For the text-containing cell, return its midpoint in (X, Y) coordinate format. 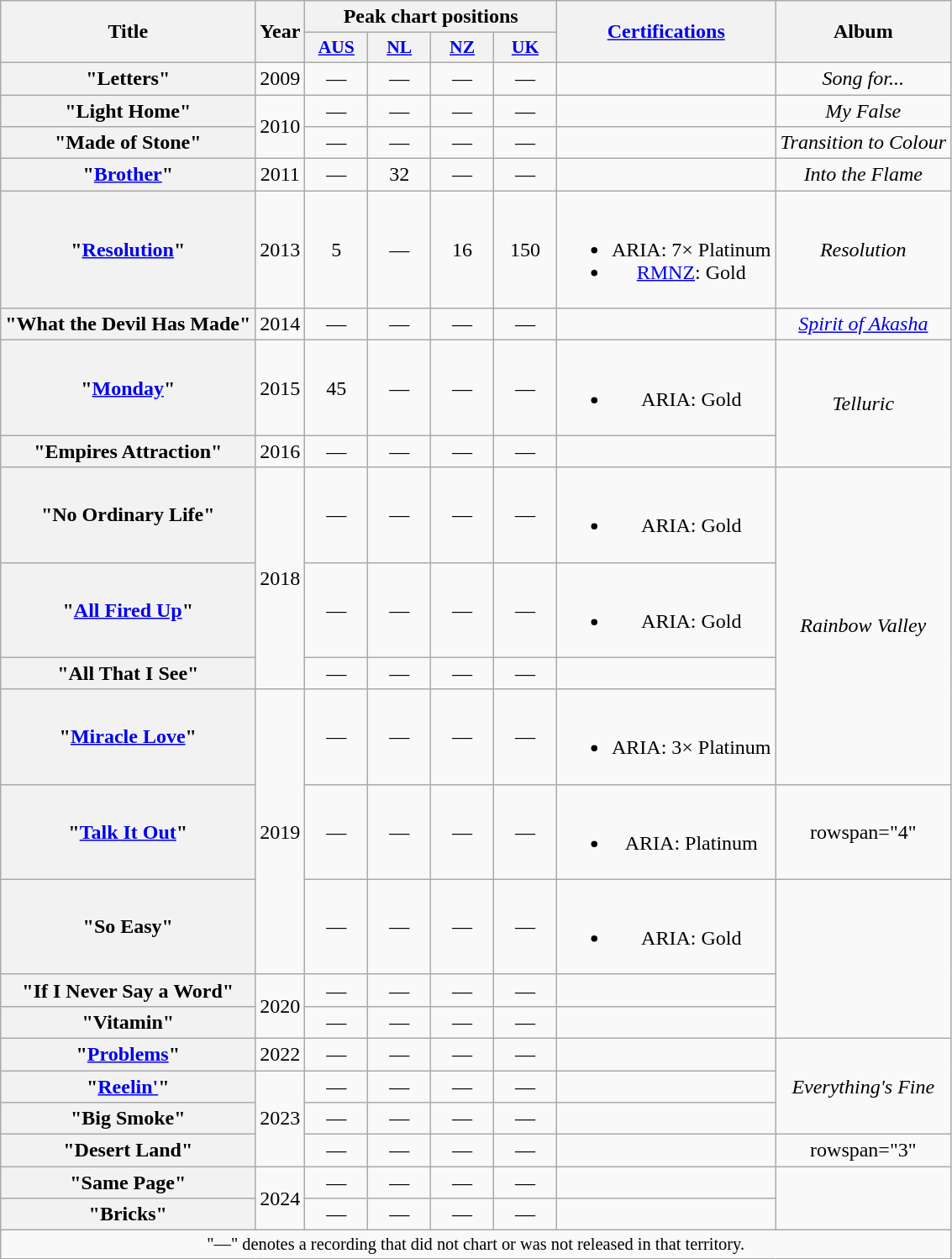
16 (462, 250)
2016 (281, 451)
45 (336, 388)
2020 (281, 1006)
"Problems" (128, 1054)
"All Fired Up" (128, 610)
5 (336, 250)
2010 (281, 126)
"What the Devil Has Made" (128, 324)
32 (400, 175)
ARIA: 7× PlatinumRMNZ: Gold (665, 250)
"Big Smoke" (128, 1119)
Resolution (863, 250)
"Monday" (128, 388)
"Same Page" (128, 1183)
Title (128, 32)
150 (526, 250)
"If I Never Say a Word" (128, 990)
AUS (336, 48)
2023 (281, 1119)
2011 (281, 175)
"Talk It Out" (128, 832)
Song for... (863, 78)
"Vitamin" (128, 1022)
2019 (281, 832)
2009 (281, 78)
2022 (281, 1054)
Year (281, 32)
Spirit of Akasha (863, 324)
"No Ordinary Life" (128, 514)
NL (400, 48)
"Brother" (128, 175)
2018 (281, 578)
"So Easy" (128, 926)
ARIA: Platinum (665, 832)
2024 (281, 1198)
NZ (462, 48)
rowspan="4" (863, 832)
Certifications (665, 32)
Peak chart positions (431, 17)
2014 (281, 324)
"Desert Land" (128, 1151)
"—" denotes a recording that did not chart or was not released in that territory. (476, 1245)
"Light Home" (128, 110)
"Reelin'" (128, 1087)
"All That I See" (128, 673)
"Made of Stone" (128, 143)
"Miracle Love" (128, 736)
Into the Flame (863, 175)
rowspan="3" (863, 1151)
Rainbow Valley (863, 625)
Everything's Fine (863, 1086)
UK (526, 48)
My False (863, 110)
"Empires Attraction" (128, 451)
Album (863, 32)
2013 (281, 250)
Telluric (863, 403)
"Resolution" (128, 250)
2015 (281, 388)
"Bricks" (128, 1214)
Transition to Colour (863, 143)
ARIA: 3× Platinum (665, 736)
"Letters" (128, 78)
